Identify which cell holds the provided text, then report its [x, y] central coordinate. 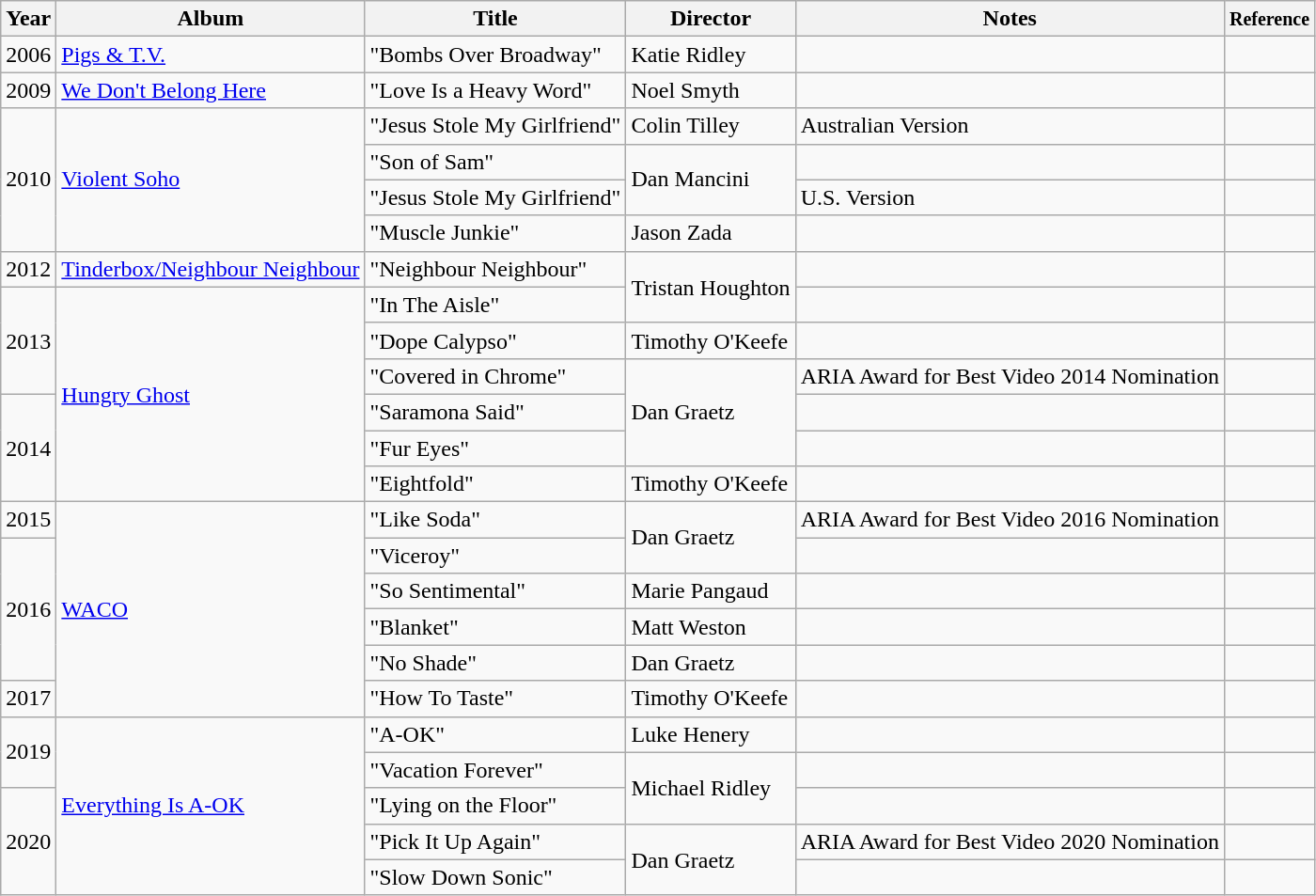
WACO [211, 609]
2013 [28, 340]
"Dope Calypso" [495, 340]
ARIA Award for Best Video 2016 Nomination [1010, 520]
Reference [1269, 19]
Album [211, 19]
"Saramona Said" [495, 412]
"So Sentimental" [495, 591]
"Son of Sam" [495, 162]
2015 [28, 520]
"Blanket" [495, 627]
Dan Mancini [711, 180]
2019 [28, 752]
"Viceroy" [495, 556]
Year [28, 19]
"Love Is a Heavy Word" [495, 90]
"Covered in Chrome" [495, 376]
ARIA Award for Best Video 2014 Nomination [1010, 376]
Noel Smyth [711, 90]
"Slow Down Sonic" [495, 877]
"Vacation Forever" [495, 770]
Pigs & T.V. [211, 55]
Violent Soho [211, 180]
"Eightfold" [495, 484]
Tristan Houghton [711, 287]
2016 [28, 609]
2006 [28, 55]
"No Shade" [495, 663]
Title [495, 19]
Katie Ridley [711, 55]
"Neighbour Neighbour" [495, 269]
2017 [28, 699]
"How To Taste" [495, 699]
2010 [28, 180]
Australian Version [1010, 126]
Tinderbox/Neighbour Neighbour [211, 269]
2012 [28, 269]
"In The Aisle" [495, 305]
We Don't Belong Here [211, 90]
ARIA Award for Best Video 2020 Nomination [1010, 841]
Colin Tilley [711, 126]
Notes [1010, 19]
U.S. Version [1010, 197]
Matt Weston [711, 627]
Marie Pangaud [711, 591]
2020 [28, 841]
"Like Soda" [495, 520]
"Pick It Up Again" [495, 841]
Luke Henery [711, 734]
"Fur Eyes" [495, 448]
2009 [28, 90]
Everything Is A-OK [211, 806]
Michael Ridley [711, 788]
"Muscle Junkie" [495, 233]
"A-OK" [495, 734]
"Bombs Over Broadway" [495, 55]
Hungry Ghost [211, 394]
Director [711, 19]
Jason Zada [711, 233]
2014 [28, 448]
"Lying on the Floor" [495, 806]
